Determine the [X, Y] coordinate at the center of the cell enclosing the given text.  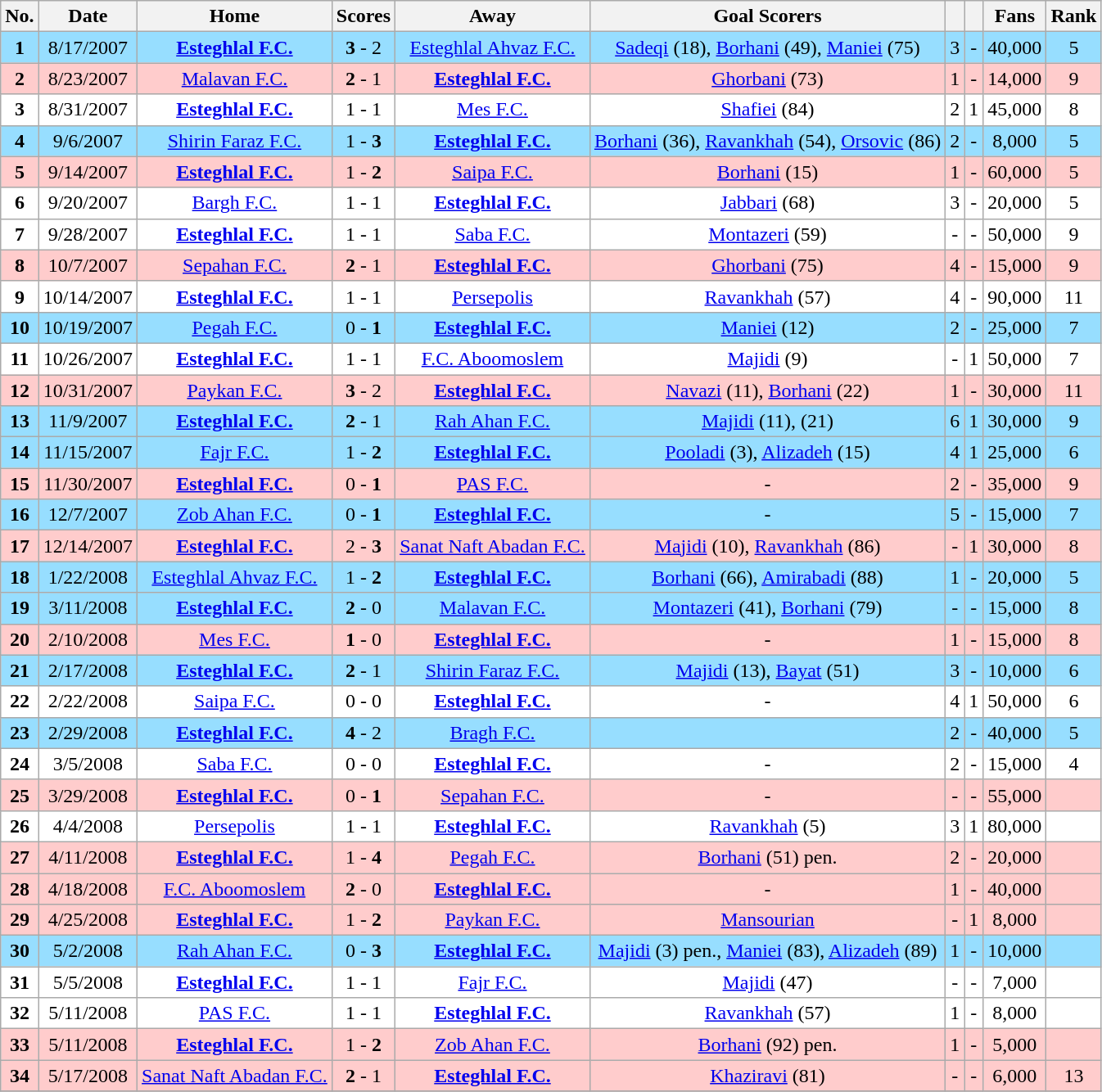
5/17/2008 [88, 1076]
Fans [1015, 16]
3/11/2008 [88, 608]
Majidi (13), Bayat (51) [767, 670]
26 [20, 826]
33 [20, 1045]
9/6/2007 [88, 141]
Majidi (3) pen., Maniei (83), Alizadeh (89) [767, 951]
28 [20, 888]
0 - 3 [364, 951]
11/30/2007 [88, 484]
12/7/2007 [88, 515]
10/26/2007 [88, 359]
16 [20, 515]
7,000 [1015, 982]
Montazeri (59) [767, 234]
4 - 2 [364, 733]
Majidi (10), Ravankhah (86) [767, 546]
25 [20, 795]
14,000 [1015, 79]
10/14/2007 [88, 296]
10/31/2007 [88, 390]
11/9/2007 [88, 422]
3/5/2008 [88, 764]
3/29/2008 [88, 795]
4/4/2008 [88, 826]
No. [20, 16]
4/11/2008 [88, 857]
4/18/2008 [88, 888]
1 - 0 [364, 639]
27 [20, 857]
10/7/2007 [88, 265]
Borhani (66), Amirabadi (88) [767, 577]
Borhani (51) pen. [767, 857]
Ghorbani (73) [767, 79]
17 [20, 546]
11/15/2007 [88, 453]
80,000 [1015, 826]
34 [20, 1076]
4/25/2008 [88, 920]
8/31/2007 [88, 110]
Pooladi (3), Alizadeh (15) [767, 453]
Borhani (36), Ravankhah (54), Orsovic (86) [767, 141]
32 [20, 1013]
19 [20, 608]
5,000 [1015, 1045]
2/22/2008 [88, 702]
20 [20, 639]
55,000 [1015, 795]
Majidi (11), (21) [767, 422]
6,000 [1015, 1076]
Sadeqi (18), Borhani (49), Maniei (75) [767, 47]
10/19/2007 [88, 327]
Away [493, 16]
Shafiei (84) [767, 110]
Borhani (15) [767, 172]
Majidi (9) [767, 359]
1 - 4 [364, 857]
Mansourian [767, 920]
Rank [1074, 16]
Majidi (47) [767, 982]
24 [20, 764]
Ravankhah (5) [767, 826]
5/2/2008 [88, 951]
23 [20, 733]
60,000 [1015, 172]
9/14/2007 [88, 172]
Date [88, 16]
9/20/2007 [88, 203]
Montazeri (41), Borhani (79) [767, 608]
18 [20, 577]
22 [20, 702]
Bragh F.C. [493, 733]
Goal Scorers [767, 16]
90,000 [1015, 296]
31 [20, 982]
Jabbari (68) [767, 203]
2/17/2008 [88, 670]
29 [20, 920]
2/10/2008 [88, 639]
1/22/2008 [88, 577]
Borhani (92) pen. [767, 1045]
12/14/2007 [88, 546]
Khaziravi (81) [767, 1076]
Navazi (11), Borhani (22) [767, 390]
Bargh F.C. [235, 203]
2/29/2008 [88, 733]
30 [20, 951]
8/23/2007 [88, 79]
Maniei (12) [767, 327]
12 [20, 390]
21 [20, 670]
Home [235, 16]
35,000 [1015, 484]
10 [20, 327]
1 - 3 [364, 141]
5/5/2008 [88, 982]
45,000 [1015, 110]
2 - 3 [364, 546]
Scores [364, 16]
9/28/2007 [88, 234]
8/17/2007 [88, 47]
14 [20, 453]
Ghorbani (75) [767, 265]
15 [20, 484]
